Extract the [X, Y] coordinate from the center of the cell holding the provided text.  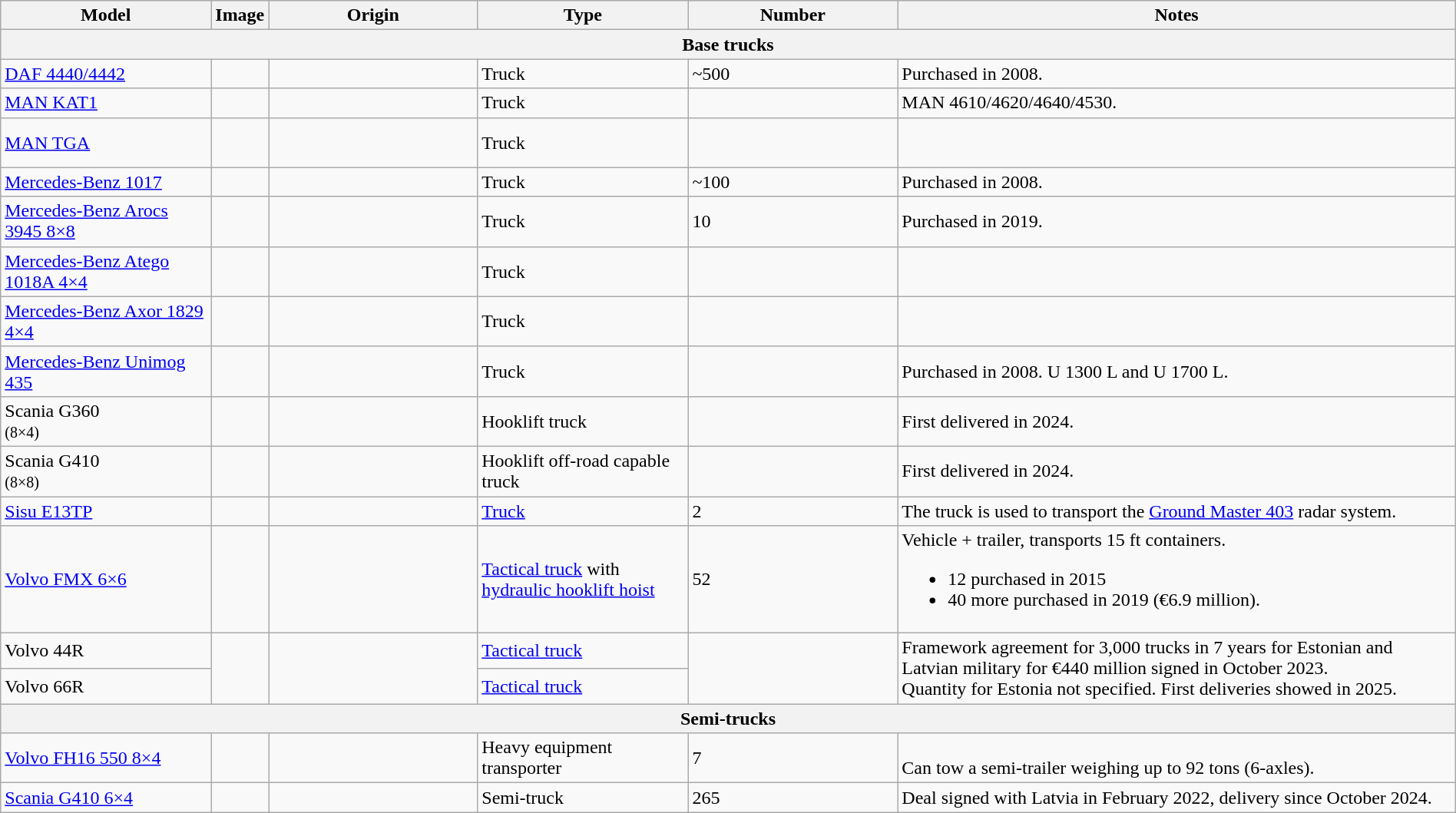
Model [106, 15]
Purchased in 2019. [1176, 221]
Notes [1176, 15]
Purchased in 2008. U 1300 L and U 1700 L. [1176, 372]
Scania G410(8×8) [106, 471]
10 [793, 221]
~500 [793, 74]
Sisu E13TP [106, 511]
Hooklift truck [583, 421]
~100 [793, 182]
Semi-truck [583, 798]
DAF 4440/4442 [106, 74]
Base trucks [728, 45]
Tactical truck with hydraulic hooklift hoist [583, 580]
MAN TGA [106, 143]
Scania G360(8×4) [106, 421]
Mercedes-Benz Axor 1829 4×4 [106, 321]
Number [793, 15]
Volvo FH16 550 8×4 [106, 758]
Can tow a semi-trailer weighing up to 92 tons (6-axles). [1176, 758]
Hooklift off-road capable truck [583, 471]
The truck is used to transport the Ground Master 403 radar system. [1176, 511]
MAN KAT1 [106, 103]
Volvo 44R [106, 651]
Deal signed with Latvia in February 2022, delivery since October 2024. [1176, 798]
Vehicle + trailer, transports 15 ft containers.12 purchased in 201540 more purchased in 2019 (€6.9 million). [1176, 580]
Mercedes-Benz Atego 1018A 4×4 [106, 272]
2 [793, 511]
Volvo 66R [106, 686]
Image [240, 15]
Mercedes-Benz Unimog 435 [106, 372]
Origin [373, 15]
52 [793, 580]
Semi-trucks [728, 719]
Mercedes-Benz Arocs 3945 8×8 [106, 221]
Mercedes-Benz 1017 [106, 182]
Volvo FMX 6×6 [106, 580]
Type [583, 15]
Heavy equipment transporter [583, 758]
265 [793, 798]
MAN 4610/4620/4640/4530. [1176, 103]
7 [793, 758]
Scania G410 6×4 [106, 798]
